Output the [X, Y] coordinate of the center of the cell containing the given text.  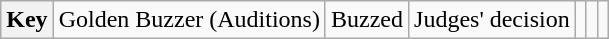
Golden Buzzer (Auditions) [189, 20]
Buzzed [366, 20]
Judges' decision [492, 20]
Key [27, 20]
